Output the (x, y) coordinate of the center of the cell containing the given text.  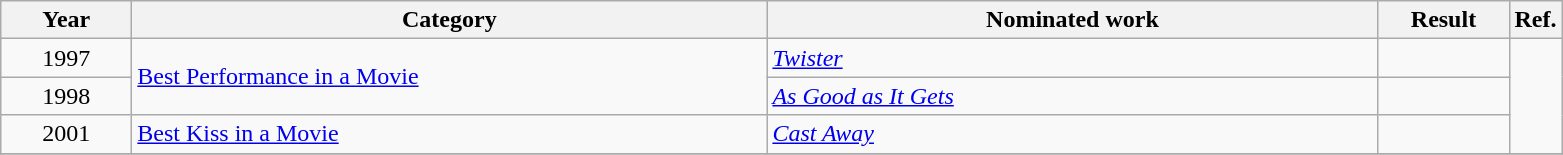
Twister (1072, 58)
Year (66, 20)
1998 (66, 96)
Cast Away (1072, 134)
Best Performance in a Movie (450, 77)
Result (1444, 20)
Best Kiss in a Movie (450, 134)
Category (450, 20)
Nominated work (1072, 20)
2001 (66, 134)
1997 (66, 58)
Ref. (1536, 20)
As Good as It Gets (1072, 96)
